Pinpoint the cell where the given text exists, returning its (x, y) midpoint coordinate. 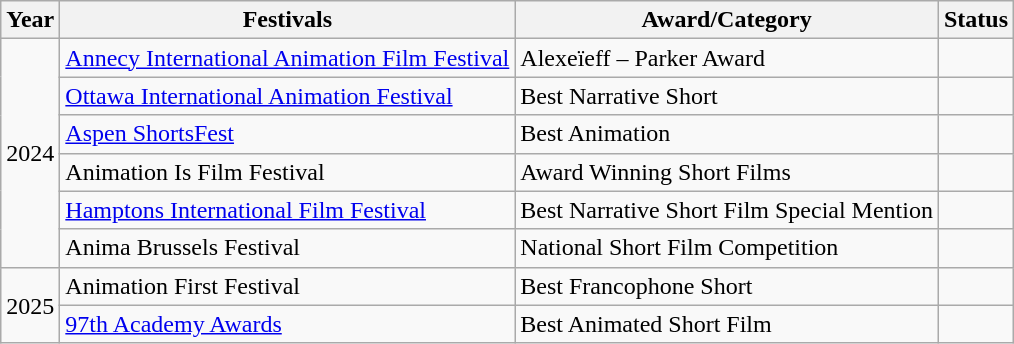
Status (976, 20)
2024 (30, 153)
Award Winning Short Films (727, 172)
2025 (30, 305)
Ottawa International Animation Festival (288, 96)
Best Narrative Short Film Special Mention (727, 210)
Alexeïeff – Parker Award (727, 58)
Best Animated Short Film (727, 324)
Aspen ShortsFest (288, 134)
Festivals (288, 20)
Best Narrative Short (727, 96)
National Short Film Competition (727, 248)
Annecy International Animation Film Festival (288, 58)
Animation First Festival (288, 286)
Award/Category (727, 20)
Animation Is Film Festival (288, 172)
Anima Brussels Festival (288, 248)
Best Francophone Short (727, 286)
97th Academy Awards (288, 324)
Best Animation (727, 134)
Year (30, 20)
Hamptons International Film Festival (288, 210)
